From the cell containing the given text, extract its center point as [X, Y] coordinate. 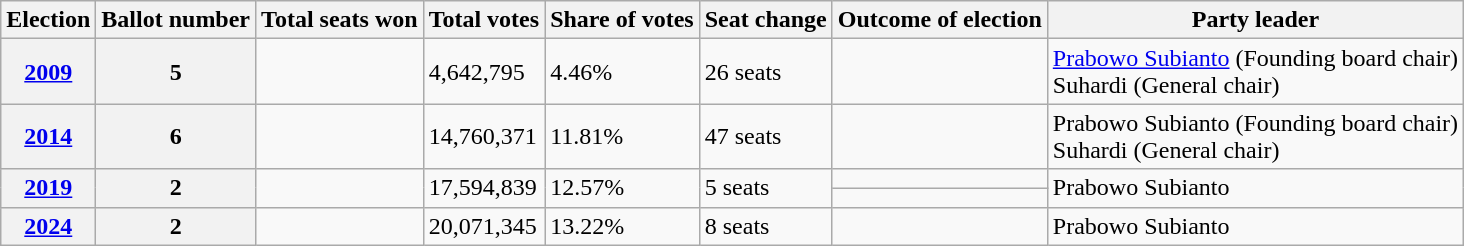
Party leader [1255, 20]
Outcome of election [940, 20]
2024 [48, 226]
17,594,839 [484, 188]
26 seats [766, 72]
4,642,795 [484, 72]
6 [176, 136]
Total seats won [340, 20]
13.22% [622, 226]
5 [176, 72]
Election [48, 20]
Ballot number [176, 20]
5 seats [766, 188]
14,760,371 [484, 136]
2009 [48, 72]
11.81% [622, 136]
20,071,345 [484, 226]
2014 [48, 136]
8 seats [766, 226]
Total votes [484, 20]
47 seats [766, 136]
4.46% [622, 72]
Share of votes [622, 20]
12.57% [622, 188]
Seat change [766, 20]
2019 [48, 188]
